Determine the [x, y] coordinate at the center of the cell enclosing the given text.  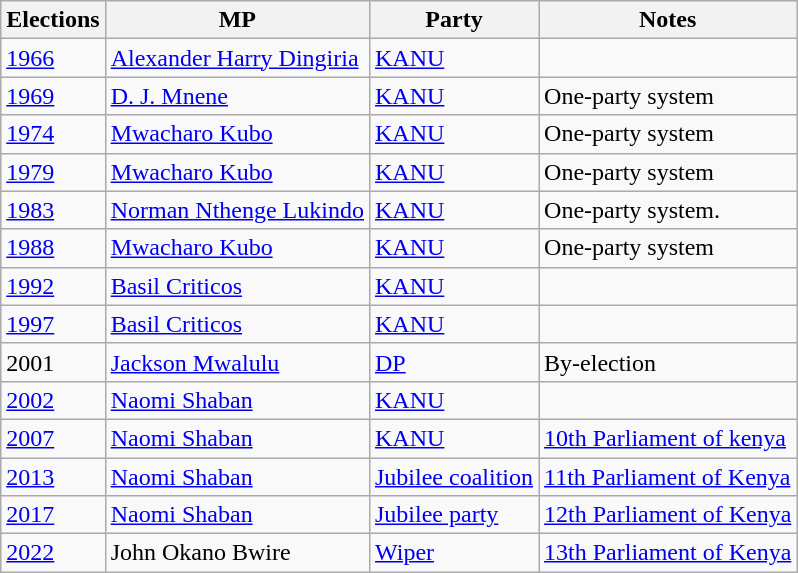
1988 [53, 248]
Norman Nthenge Lukindo [237, 210]
1969 [53, 96]
1979 [53, 172]
Jubilee party [454, 515]
1966 [53, 58]
13th Parliament of Kenya [668, 553]
One-party system. [668, 210]
Party [454, 20]
12th Parliament of Kenya [668, 515]
Wiper [454, 553]
By-election [668, 362]
Jackson Mwalulu [237, 362]
2007 [53, 438]
10th Parliament of kenya [668, 438]
DP [454, 362]
Notes [668, 20]
Alexander Harry Dingiria [237, 58]
MP [237, 20]
D. J. Mnene [237, 96]
1974 [53, 134]
1983 [53, 210]
1997 [53, 324]
Jubilee coalition [454, 477]
2017 [53, 515]
Elections [53, 20]
2002 [53, 400]
John Okano Bwire [237, 553]
2022 [53, 553]
2013 [53, 477]
2001 [53, 362]
11th Parliament of Kenya [668, 477]
1992 [53, 286]
